Find where the given text appears and provide that cell's center as (x, y) coordinate. 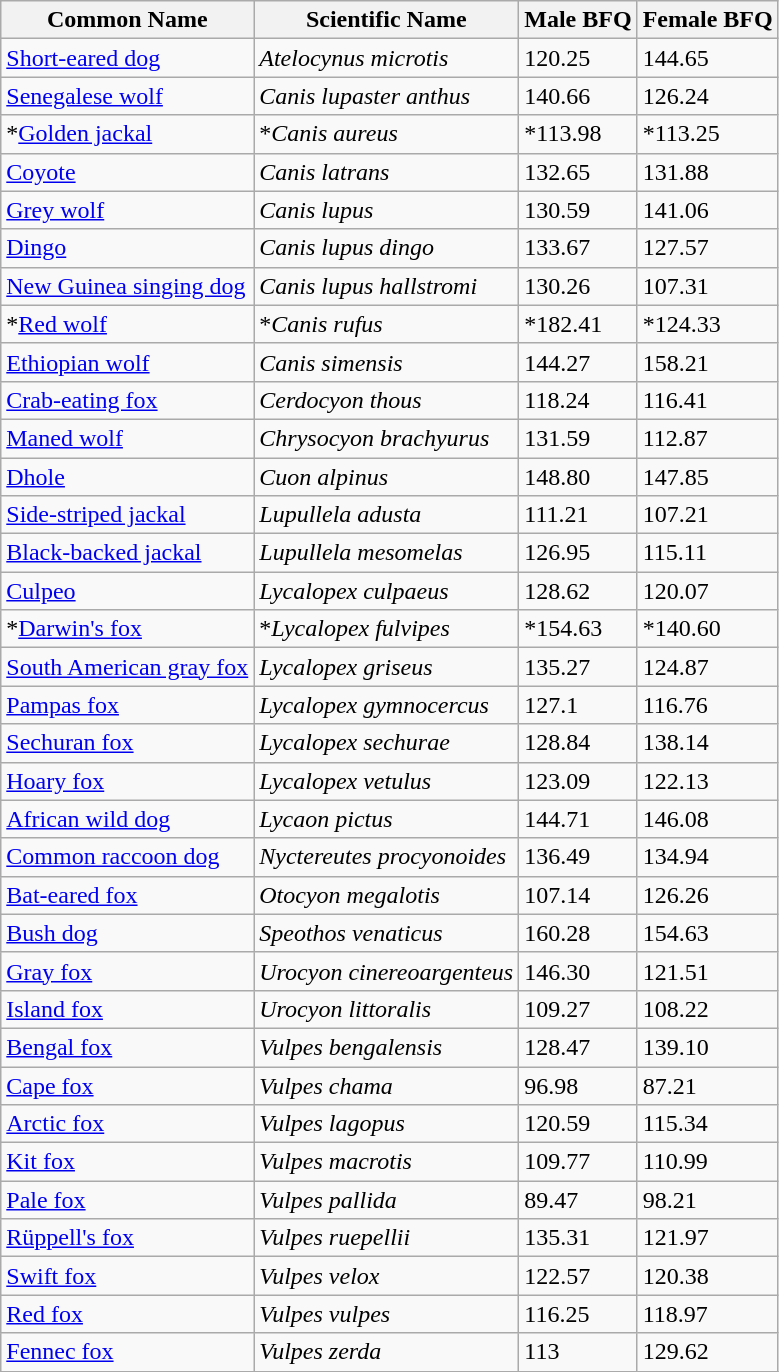
160.28 (578, 933)
112.87 (708, 438)
Coyote (128, 172)
Urocyon littoralis (386, 1009)
Canis lupus (386, 210)
Chrysocyon brachyurus (386, 438)
Atelocynus microtis (386, 58)
New Guinea singing dog (128, 286)
Vulpes vulpes (386, 1314)
126.24 (708, 96)
Common raccoon dog (128, 857)
122.57 (578, 1276)
Cerdocyon thous (386, 400)
Culpeo (128, 591)
Bat-eared fox (128, 895)
130.59 (578, 210)
126.95 (578, 553)
121.97 (708, 1238)
116.41 (708, 400)
98.21 (708, 1200)
Island fox (128, 1009)
*113.25 (708, 134)
134.94 (708, 857)
*154.63 (578, 629)
Lycalopex sechurae (386, 743)
Bengal fox (128, 1047)
110.99 (708, 1162)
Fennec fox (128, 1352)
140.66 (578, 96)
Vulpes macrotis (386, 1162)
Canis lupus dingo (386, 248)
146.08 (708, 819)
Hoary fox (128, 781)
Swift fox (128, 1276)
Lycaon pictus (386, 819)
South American gray fox (128, 667)
108.22 (708, 1009)
148.80 (578, 477)
Red fox (128, 1314)
96.98 (578, 1085)
109.27 (578, 1009)
Canis lupaster anthus (386, 96)
135.27 (578, 667)
Scientific Name (386, 20)
Grey wolf (128, 210)
*Lycalopex fulvipes (386, 629)
Lupullela mesomelas (386, 553)
124.87 (708, 667)
Pampas fox (128, 705)
Cape fox (128, 1085)
128.47 (578, 1047)
132.65 (578, 172)
107.31 (708, 286)
Pale fox (128, 1200)
123.09 (578, 781)
121.51 (708, 971)
87.21 (708, 1085)
*Darwin's fox (128, 629)
Gray fox (128, 971)
144.71 (578, 819)
120.25 (578, 58)
Sechuran fox (128, 743)
Lupullela adusta (386, 515)
158.21 (708, 362)
*182.41 (578, 324)
89.47 (578, 1200)
131.59 (578, 438)
Male BFQ (578, 20)
Bush dog (128, 933)
128.62 (578, 591)
Otocyon megalotis (386, 895)
*124.33 (708, 324)
127.1 (578, 705)
Cuon alpinus (386, 477)
126.26 (708, 895)
109.77 (578, 1162)
118.97 (708, 1314)
Dingo (128, 248)
107.14 (578, 895)
Vulpes lagopus (386, 1124)
Black-backed jackal (128, 553)
Lycalopex vetulus (386, 781)
128.84 (578, 743)
*Canis aureus (386, 134)
120.07 (708, 591)
Lycalopex gymnocercus (386, 705)
120.38 (708, 1276)
141.06 (708, 210)
144.27 (578, 362)
Female BFQ (708, 20)
138.14 (708, 743)
Senegalese wolf (128, 96)
130.26 (578, 286)
147.85 (708, 477)
139.10 (708, 1047)
129.62 (708, 1352)
Canis latrans (386, 172)
136.49 (578, 857)
Canis simensis (386, 362)
Nyctereutes procyonoides (386, 857)
Short-eared dog (128, 58)
Common Name (128, 20)
115.11 (708, 553)
Vulpes zerda (386, 1352)
122.13 (708, 781)
135.31 (578, 1238)
*Golden jackal (128, 134)
111.21 (578, 515)
154.63 (708, 933)
Crab-eating fox (128, 400)
Vulpes velox (386, 1276)
131.88 (708, 172)
Lycalopex culpaeus (386, 591)
Side-striped jackal (128, 515)
Ethiopian wolf (128, 362)
Arctic fox (128, 1124)
Vulpes bengalensis (386, 1047)
*Red wolf (128, 324)
127.57 (708, 248)
Vulpes chama (386, 1085)
Urocyon cinereoargenteus (386, 971)
116.25 (578, 1314)
African wild dog (128, 819)
*140.60 (708, 629)
116.76 (708, 705)
118.24 (578, 400)
107.21 (708, 515)
113 (578, 1352)
*113.98 (578, 134)
115.34 (708, 1124)
120.59 (578, 1124)
133.67 (578, 248)
Canis lupus hallstromi (386, 286)
*Canis rufus (386, 324)
Lycalopex griseus (386, 667)
Vulpes ruepellii (386, 1238)
Speothos venaticus (386, 933)
144.65 (708, 58)
146.30 (578, 971)
Dhole (128, 477)
Vulpes pallida (386, 1200)
Rüppell's fox (128, 1238)
Maned wolf (128, 438)
Kit fox (128, 1162)
